Detect which cell encompasses the target text, then output its [x, y] center coordinate. 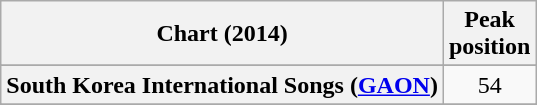
Chart (2014) [222, 34]
54 [489, 85]
Peakposition [489, 34]
South Korea International Songs (GAON) [222, 85]
